Output the [X, Y] coordinate of the center of the cell containing the given text.  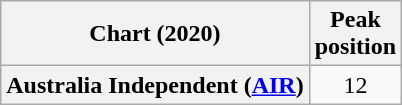
Peakposition [355, 34]
Chart (2020) [155, 34]
12 [355, 85]
Australia Independent (AIR) [155, 85]
